Locate the cell with the specified text and output its [x, y] center coordinate. 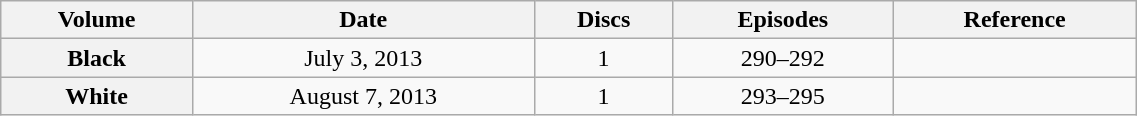
August 7, 2013 [363, 96]
Black [97, 58]
293–295 [783, 96]
Volume [97, 20]
290–292 [783, 58]
Discs [604, 20]
Date [363, 20]
Episodes [783, 20]
White [97, 96]
Reference [1015, 20]
July 3, 2013 [363, 58]
